Scan for the cell matching the given text and deliver its [X, Y] coordinate at center. 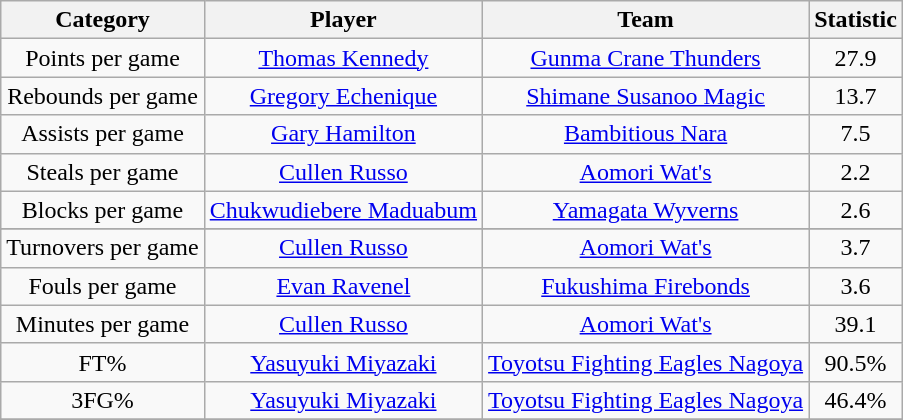
3FG% [102, 400]
Evan Ravenel [343, 286]
39.1 [856, 324]
2.6 [856, 210]
2.2 [856, 172]
3.6 [856, 286]
Steals per game [102, 172]
Turnovers per game [102, 248]
Team [646, 20]
46.4% [856, 400]
Gary Hamilton [343, 134]
Fukushima Firebonds [646, 286]
Yamagata Wyverns [646, 210]
Rebounds per game [102, 96]
Shimane Susanoo Magic [646, 96]
90.5% [856, 362]
Gunma Crane Thunders [646, 58]
Points per game [102, 58]
Statistic [856, 20]
FT% [102, 362]
Bambitious Nara [646, 134]
7.5 [856, 134]
27.9 [856, 58]
Blocks per game [102, 210]
Category [102, 20]
Thomas Kennedy [343, 58]
Assists per game [102, 134]
Gregory Echenique [343, 96]
Minutes per game [102, 324]
Player [343, 20]
Fouls per game [102, 286]
3.7 [856, 248]
Chukwudiebere Maduabum [343, 210]
13.7 [856, 96]
